Identify which cell holds the provided text, then report its (X, Y) central coordinate. 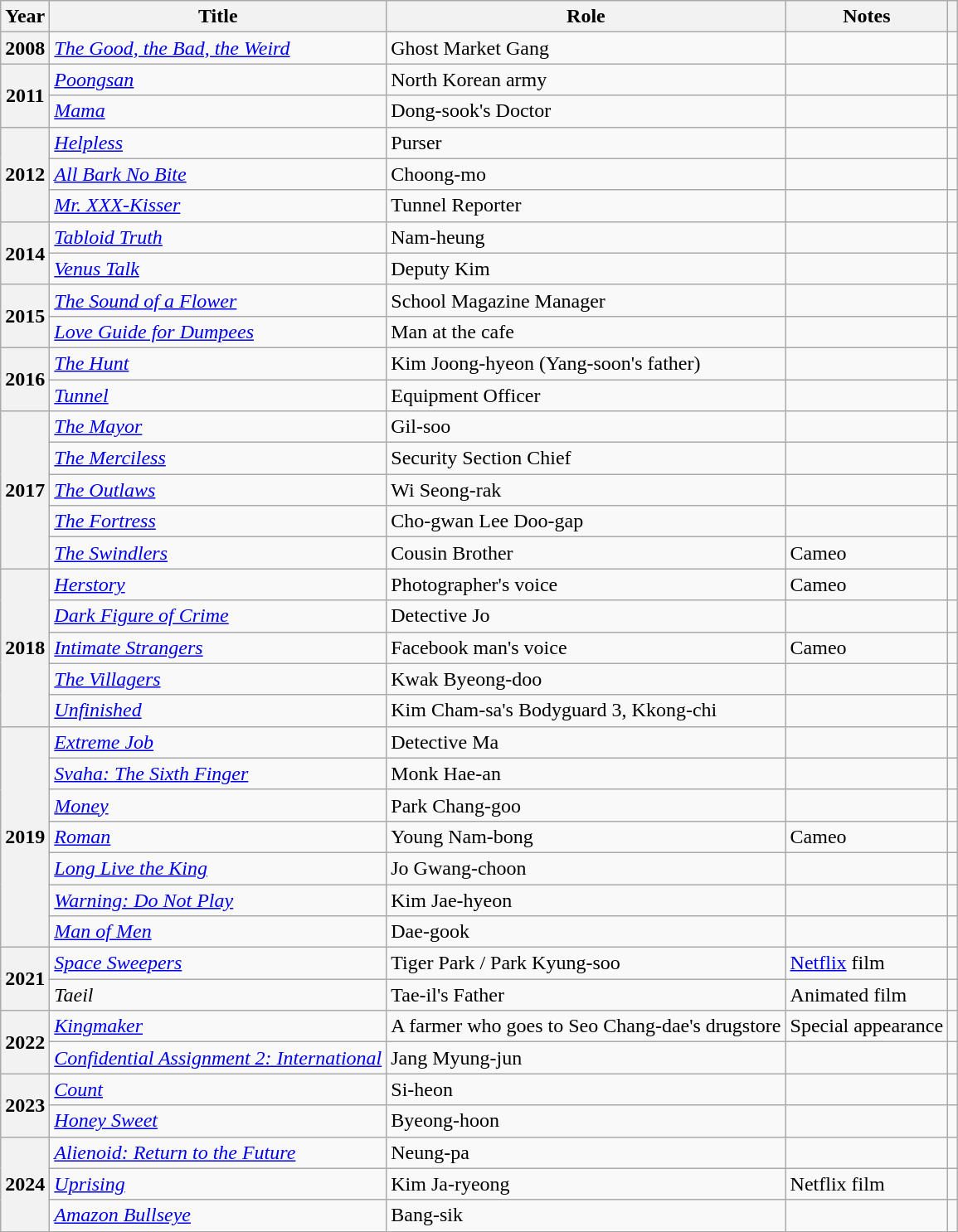
Love Guide for Dumpees (218, 332)
Mr. XXX-Kisser (218, 206)
Tunnel (218, 395)
2016 (25, 379)
2024 (25, 1184)
Man of Men (218, 932)
Svaha: The Sixth Finger (218, 774)
2011 (25, 95)
Dark Figure of Crime (218, 616)
Cousin Brother (586, 553)
Kim Jae-hyeon (586, 900)
2008 (25, 48)
Choong-mo (586, 174)
Roman (218, 837)
2014 (25, 253)
Photographer's voice (586, 584)
Kwak Byeong-doo (586, 679)
Wi Seong-rak (586, 490)
Money (218, 805)
Dae-gook (586, 932)
Alienoid: Return to the Future (218, 1152)
Animated film (867, 995)
2012 (25, 174)
Deputy Kim (586, 269)
Equipment Officer (586, 395)
The Good, the Bad, the Weird (218, 48)
Gil-soo (586, 427)
The Sound of a Flower (218, 300)
Park Chang-goo (586, 805)
Dong-sook's Doctor (586, 111)
2017 (25, 490)
Tiger Park / Park Kyung-soo (586, 963)
Tunnel Reporter (586, 206)
Man at the cafe (586, 332)
Mama (218, 111)
The Swindlers (218, 553)
Unfinished (218, 711)
Tabloid Truth (218, 237)
Facebook man's voice (586, 648)
The Hunt (218, 363)
Kingmaker (218, 1026)
Bang-sik (586, 1215)
Ghost Market Gang (586, 48)
Poongsan (218, 80)
Intimate Strangers (218, 648)
Notes (867, 17)
Amazon Bullseye (218, 1215)
2019 (25, 837)
Si-heon (586, 1089)
Nam-heung (586, 237)
The Merciless (218, 458)
The Mayor (218, 427)
2022 (25, 1042)
Uprising (218, 1184)
The Fortress (218, 521)
Count (218, 1089)
Helpless (218, 143)
Jo Gwang-choon (586, 868)
2021 (25, 979)
Tae-il's Father (586, 995)
2015 (25, 316)
Jang Myung-jun (586, 1058)
Young Nam-bong (586, 837)
Year (25, 17)
Neung-pa (586, 1152)
Security Section Chief (586, 458)
The Villagers (218, 679)
Title (218, 17)
All Bark No Bite (218, 174)
Warning: Do Not Play (218, 900)
School Magazine Manager (586, 300)
Byeong-hoon (586, 1121)
Cho-gwan Lee Doo-gap (586, 521)
Space Sweepers (218, 963)
North Korean army (586, 80)
Monk Hae-an (586, 774)
Kim Joong-hyeon (Yang-soon's father) (586, 363)
Purser (586, 143)
Kim Cham-sa's Bodyguard 3, Kkong-chi (586, 711)
Detective Jo (586, 616)
Long Live the King (218, 868)
Special appearance (867, 1026)
2023 (25, 1105)
Venus Talk (218, 269)
Extreme Job (218, 742)
A farmer who goes to Seo Chang-dae's drugstore (586, 1026)
Honey Sweet (218, 1121)
Taeil (218, 995)
2018 (25, 648)
Detective Ma (586, 742)
The Outlaws (218, 490)
Kim Ja-ryeong (586, 1184)
Confidential Assignment 2: International (218, 1058)
Role (586, 17)
Herstory (218, 584)
